Identify which cell holds the provided text, then report its [x, y] central coordinate. 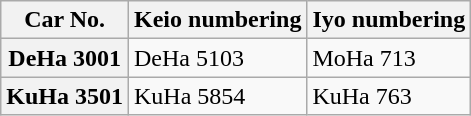
Keio numbering [218, 20]
Iyo numbering [389, 20]
DeHa 5103 [218, 58]
KuHa 3501 [65, 96]
MoHa 713 [389, 58]
KuHa 5854 [218, 96]
Car No. [65, 20]
KuHa 763 [389, 96]
DeHa 3001 [65, 58]
